From the cell containing the given text, extract its center point as [x, y] coordinate. 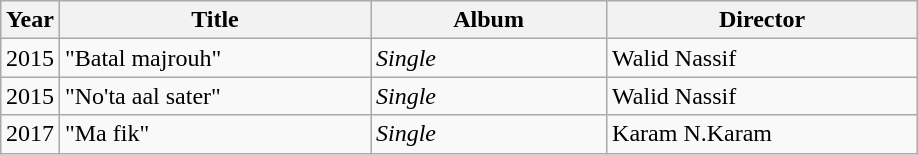
Title [214, 20]
"No'ta aal sater" [214, 96]
2017 [30, 134]
"Batal majrouh" [214, 58]
Album [488, 20]
Director [762, 20]
"Ma fik" [214, 134]
Karam N.Karam [762, 134]
Year [30, 20]
